Identify which cell holds the provided text, then report its [x, y] central coordinate. 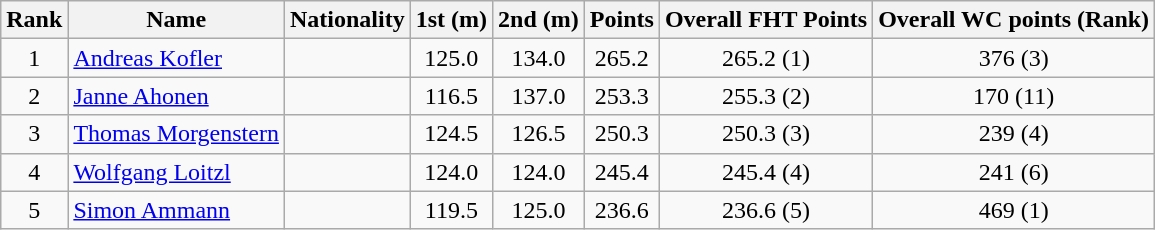
2 [34, 96]
Nationality [347, 20]
376 (3) [1014, 58]
Simon Ammann [176, 210]
4 [34, 172]
Overall FHT Points [766, 20]
Points [622, 20]
Wolfgang Loitzl [176, 172]
1st (m) [451, 20]
3 [34, 134]
Janne Ahonen [176, 96]
1 [34, 58]
236.6 [622, 210]
253.3 [622, 96]
119.5 [451, 210]
239 (4) [1014, 134]
250.3 (3) [766, 134]
126.5 [539, 134]
245.4 [622, 172]
Name [176, 20]
255.3 (2) [766, 96]
Andreas Kofler [176, 58]
265.2 (1) [766, 58]
241 (6) [1014, 172]
116.5 [451, 96]
Thomas Morgenstern [176, 134]
2nd (m) [539, 20]
236.6 (5) [766, 210]
265.2 [622, 58]
250.3 [622, 134]
137.0 [539, 96]
469 (1) [1014, 210]
Overall WC points (Rank) [1014, 20]
5 [34, 210]
134.0 [539, 58]
Rank [34, 20]
124.5 [451, 134]
245.4 (4) [766, 172]
170 (11) [1014, 96]
